Return the (x, y) coordinate for the center point of the cell that contains the specified text.  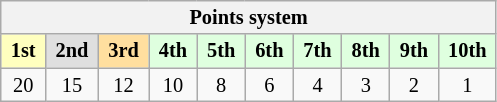
8 (221, 85)
Points system (249, 17)
7th (317, 51)
1st (24, 51)
9th (414, 51)
8th (366, 51)
6th (269, 51)
20 (24, 85)
5th (221, 51)
2 (414, 85)
6 (269, 85)
10 (173, 85)
3rd (123, 51)
2nd (72, 51)
1 (467, 85)
3 (366, 85)
4 (317, 85)
12 (123, 85)
10th (467, 51)
15 (72, 85)
4th (173, 51)
